From the cell containing the given text, extract its center point as (x, y) coordinate. 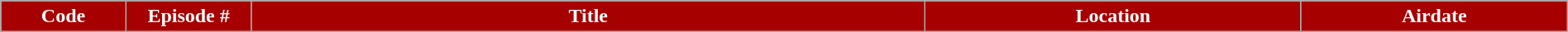
Code (64, 16)
Title (589, 16)
Location (1113, 16)
Episode # (189, 16)
Airdate (1434, 16)
